Detect which cell encompasses the target text, then output its (X, Y) center coordinate. 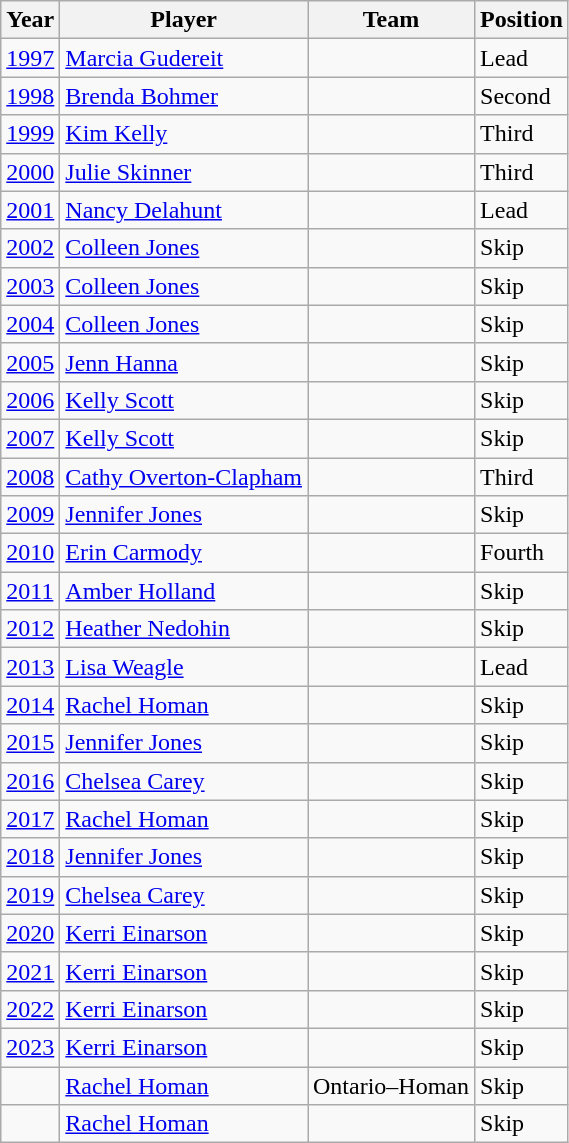
Player (184, 20)
Fourth (522, 553)
2001 (30, 210)
Heather Nedohin (184, 629)
1999 (30, 134)
2017 (30, 819)
2018 (30, 857)
Year (30, 20)
Erin Carmody (184, 553)
2014 (30, 705)
2015 (30, 743)
2013 (30, 667)
1998 (30, 96)
2022 (30, 1009)
Position (522, 20)
2021 (30, 971)
Cathy Overton-Clapham (184, 477)
2005 (30, 362)
2016 (30, 781)
2007 (30, 438)
2011 (30, 591)
Ontario–Homan (392, 1085)
Team (392, 20)
Brenda Bohmer (184, 96)
2008 (30, 477)
Lisa Weagle (184, 667)
2003 (30, 286)
2009 (30, 515)
2004 (30, 324)
Julie Skinner (184, 172)
2012 (30, 629)
1997 (30, 58)
Jenn Hanna (184, 362)
2000 (30, 172)
2019 (30, 895)
Marcia Gudereit (184, 58)
Second (522, 96)
2006 (30, 400)
Nancy Delahunt (184, 210)
Kim Kelly (184, 134)
2023 (30, 1047)
Amber Holland (184, 591)
2020 (30, 933)
2010 (30, 553)
2002 (30, 248)
